Determine the [x, y] coordinate at the center of the cell enclosing the given text.  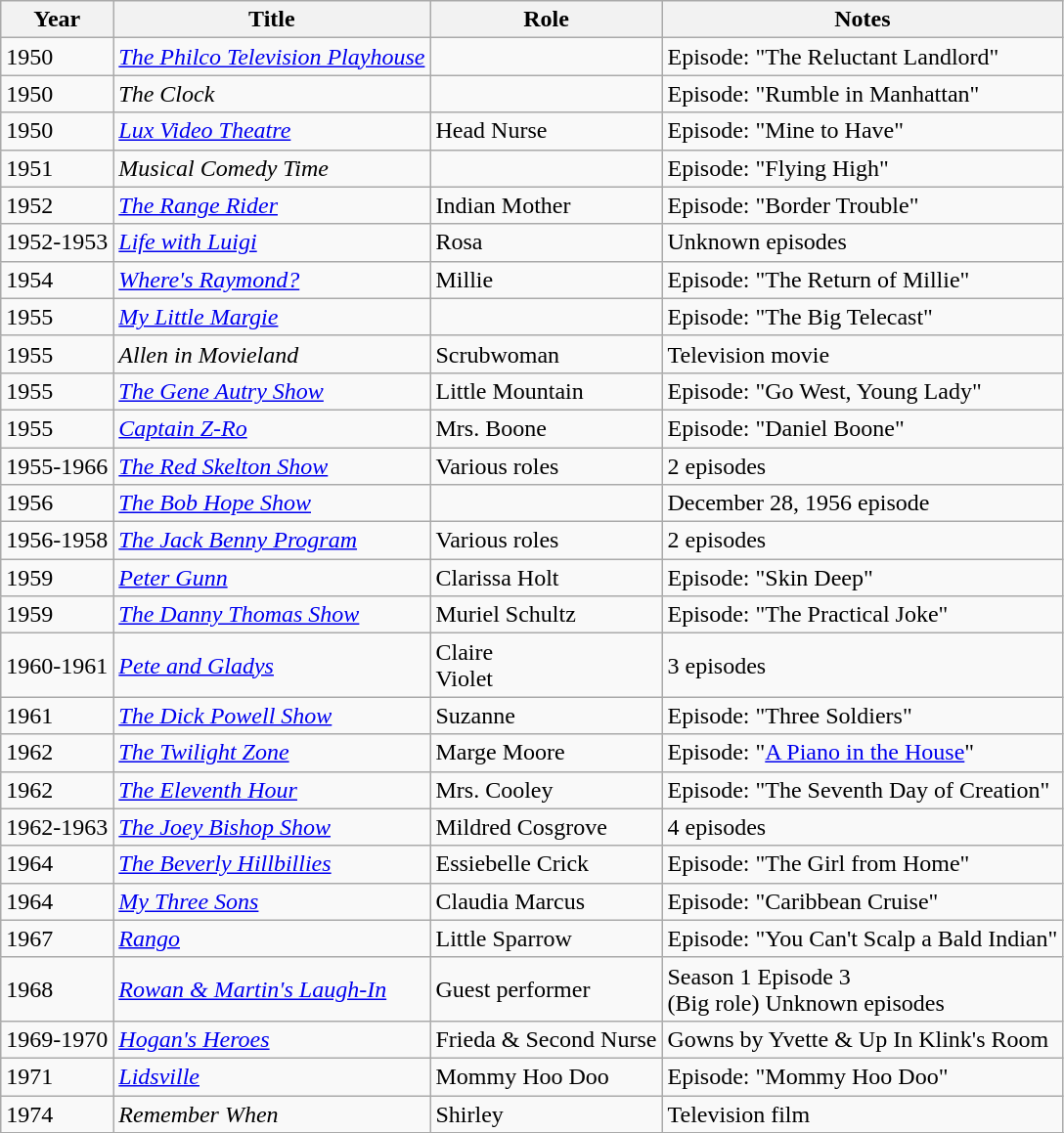
Episode: "Border Trouble" [863, 205]
The Philco Television Playhouse [272, 57]
Rowan & Martin's Laugh-In [272, 989]
1952 [57, 205]
ClaireViolet [546, 665]
Episode: "The Practical Joke" [863, 615]
Episode: "The Reluctant Landlord" [863, 57]
1956 [57, 503]
Episode: "The Seventh Day of Creation" [863, 790]
Gowns by Yvette & Up In Klink's Room [863, 1039]
Clarissa Holt [546, 578]
Episode: "Mine to Have" [863, 131]
Television film [863, 1113]
Episode: "Rumble in Manhattan" [863, 94]
Marge Moore [546, 753]
The Eleventh Hour [272, 790]
December 28, 1956 episode [863, 503]
Mrs. Cooley [546, 790]
Episode: "Go West, Young Lady" [863, 391]
The Range Rider [272, 205]
The Red Skelton Show [272, 466]
1971 [57, 1076]
1967 [57, 938]
The Beverly Hillbillies [272, 864]
The Joey Bishop Show [272, 827]
The Twilight Zone [272, 753]
Lux Video Theatre [272, 131]
Allen in Movieland [272, 354]
Episode: "The Big Telecast" [863, 317]
The Gene Autry Show [272, 391]
Rosa [546, 242]
Rango [272, 938]
Season 1 Episode 3(Big role) Unknown episodes [863, 989]
Episode: "Mommy Hoo Doo" [863, 1076]
Life with Luigi [272, 242]
Indian Mother [546, 205]
Episode: "A Piano in the House" [863, 753]
Title [272, 20]
1961 [57, 716]
Episode: "The Girl from Home" [863, 864]
Unknown episodes [863, 242]
Episode: "Flying High" [863, 168]
1960-1961 [57, 665]
1954 [57, 280]
Hogan's Heroes [272, 1039]
Remember When [272, 1113]
Little Mountain [546, 391]
Episode: "The Return of Millie" [863, 280]
4 episodes [863, 827]
1951 [57, 168]
Captain Z-Ro [272, 428]
Guest performer [546, 989]
Notes [863, 20]
Mildred Cosgrove [546, 827]
The Bob Hope Show [272, 503]
Lidsville [272, 1076]
Episode: "Caribbean Cruise" [863, 901]
Episode: "Daniel Boone" [863, 428]
Peter Gunn [272, 578]
Where's Raymond? [272, 280]
Shirley [546, 1113]
My Three Sons [272, 901]
Pete and Gladys [272, 665]
1962-1963 [57, 827]
Television movie [863, 354]
1969-1970 [57, 1039]
Claudia Marcus [546, 901]
Head Nurse [546, 131]
Mommy Hoo Doo [546, 1076]
Little Sparrow [546, 938]
Millie [546, 280]
1952-1953 [57, 242]
Essiebelle Crick [546, 864]
Musical Comedy Time [272, 168]
1956-1958 [57, 541]
Suzanne [546, 716]
3 episodes [863, 665]
Episode: "Skin Deep" [863, 578]
Episode: "Three Soldiers" [863, 716]
The Danny Thomas Show [272, 615]
Frieda & Second Nurse [546, 1039]
Episode: "You Can't Scalp a Bald Indian" [863, 938]
1974 [57, 1113]
My Little Margie [272, 317]
Mrs. Boone [546, 428]
1955-1966 [57, 466]
The Jack Benny Program [272, 541]
Muriel Schultz [546, 615]
Year [57, 20]
1968 [57, 989]
The Dick Powell Show [272, 716]
Role [546, 20]
The Clock [272, 94]
Scrubwoman [546, 354]
